From the cell containing the given text, extract its center point as (X, Y) coordinate. 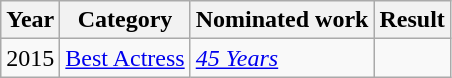
45 Years (282, 58)
Category (125, 20)
2015 (30, 58)
Result (412, 20)
Nominated work (282, 20)
Best Actress (125, 58)
Year (30, 20)
